Detect which cell encompasses the target text, then output its (X, Y) center coordinate. 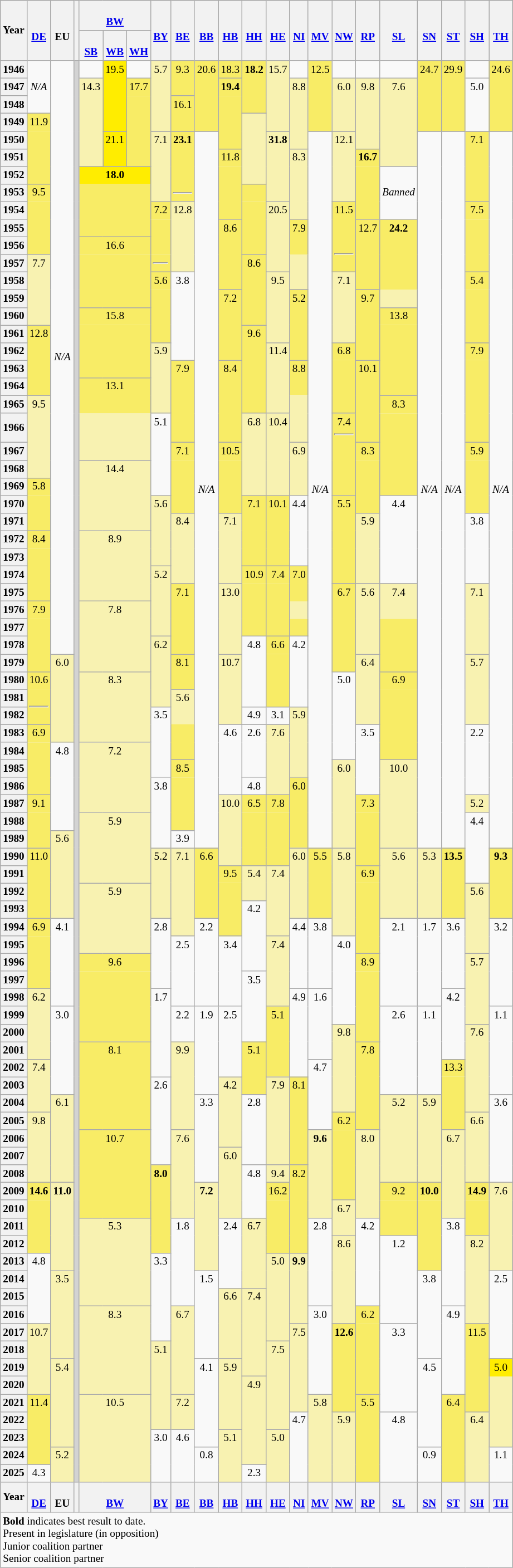
1959 (14, 298)
1982 (14, 716)
2002 (14, 1068)
1971 (14, 522)
1981 (14, 698)
WH (138, 46)
1958 (14, 281)
12.7 (368, 228)
1998 (14, 998)
1974 (14, 575)
2001 (14, 1050)
0.9 (429, 1464)
1956 (14, 246)
3.4 (231, 971)
2006 (14, 1139)
15.7 (277, 96)
1993 (14, 909)
13.3 (453, 1068)
1947 (14, 87)
23.1 (183, 140)
7.0 (299, 584)
1973 (14, 557)
1975 (14, 592)
19.4 (231, 87)
2023 (14, 1438)
1976 (14, 610)
1962 (14, 351)
8.5 (183, 768)
1985 (14, 768)
13.0 (231, 619)
1960 (14, 316)
2003 (14, 1086)
2017 (14, 1332)
1966 (14, 428)
1946 (14, 70)
1961 (14, 334)
6.5 (254, 804)
1957 (14, 263)
2000 (14, 1033)
10.4 (277, 454)
1980 (14, 680)
1.2 (399, 1280)
1953 (14, 193)
14.4 (115, 496)
20.5 (277, 237)
31.8 (277, 166)
24.6 (501, 70)
14.3 (91, 122)
1965 (14, 404)
15.8 (115, 316)
13.1 (115, 395)
1955 (14, 228)
1995 (14, 945)
1952 (14, 175)
17.7 (138, 87)
1994 (14, 927)
1990 (14, 856)
1969 (14, 487)
2014 (14, 1280)
1951 (14, 158)
7.7 (39, 290)
18.0 (115, 175)
11.8 (231, 158)
9.4 (277, 1174)
1983 (14, 733)
2024 (14, 1456)
1968 (14, 469)
1977 (14, 628)
1986 (14, 786)
2.3 (254, 1473)
13.5 (453, 856)
2008 (14, 1174)
WB (115, 46)
1.8 (183, 1262)
9.1 (39, 804)
29.9 (453, 70)
16.6 (115, 246)
13.8 (399, 316)
1.5 (206, 1315)
9.2 (399, 1192)
2021 (14, 1403)
SB (91, 46)
4.5 (429, 1403)
6.1 (62, 1138)
1991 (14, 874)
2025 (14, 1473)
1979 (14, 663)
2.4 (231, 1253)
16.1 (183, 114)
9.7 (368, 298)
1.6 (320, 1025)
1984 (14, 751)
1949 (14, 122)
20.6 (206, 70)
1997 (14, 980)
2004 (14, 1103)
1999 (14, 1015)
2020 (14, 1385)
3.9 (183, 839)
1950 (14, 140)
2009 (14, 1192)
14.6 (39, 1192)
2012 (14, 1244)
2007 (14, 1156)
1954 (14, 210)
10.6 (39, 680)
1.9 (206, 1050)
1967 (14, 452)
11.9 (39, 122)
2015 (14, 1297)
2018 (14, 1350)
2011 (14, 1227)
4.3 (39, 1473)
Bold indicates best result to date. Present in legislature (in opposition) Junior coalition partner Senior coalition partner (257, 1540)
10.9 (254, 575)
2022 (14, 1420)
1963 (14, 369)
3.2 (501, 962)
4.0 (344, 980)
2.1 (399, 962)
1989 (14, 839)
2016 (14, 1315)
1978 (14, 645)
1972 (14, 540)
19.5 (115, 70)
1996 (14, 962)
14.9 (477, 1192)
16.2 (277, 1192)
7.3 (368, 804)
1988 (14, 821)
2013 (14, 1262)
21.1 (115, 148)
12.6 (344, 1332)
24.2 (399, 228)
3.1 (277, 716)
16.7 (368, 158)
12.1 (344, 166)
Banned (399, 193)
2019 (14, 1368)
1987 (14, 804)
1964 (14, 386)
0.8 (206, 1464)
1948 (14, 105)
18.3 (231, 70)
12.5 (320, 70)
2005 (14, 1121)
2010 (14, 1209)
1970 (14, 504)
1992 (14, 892)
18.2 (254, 70)
24.7 (429, 70)
